Capture the cell that displays the provided text and extract its [x, y] central coordinate. 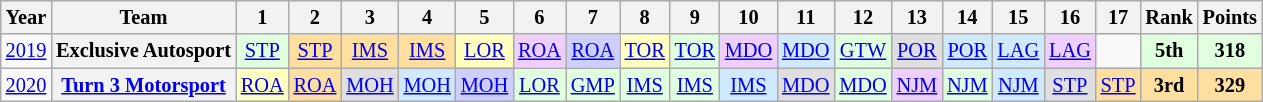
Team [144, 17]
15 [1019, 17]
7 [593, 17]
Exclusive Autosport [144, 51]
17 [1118, 17]
GTW [862, 51]
2019 [26, 51]
318 [1230, 51]
Points [1230, 17]
13 [917, 17]
10 [748, 17]
12 [862, 17]
14 [967, 17]
9 [695, 17]
3 [370, 17]
Turn 3 Motorsport [144, 85]
6 [540, 17]
329 [1230, 85]
Rank [1170, 17]
5 [484, 17]
3rd [1170, 85]
2 [316, 17]
5th [1170, 51]
16 [1070, 17]
1 [262, 17]
Year [26, 17]
GMP [593, 85]
11 [806, 17]
4 [428, 17]
8 [645, 17]
2020 [26, 85]
